Extract the (x, y) coordinate from the center of the cell holding the provided text.  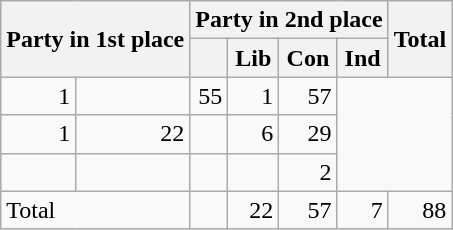
7 (362, 210)
29 (308, 134)
Ind (362, 58)
Party in 1st place (96, 39)
88 (420, 210)
Con (308, 58)
Party in 2nd place (289, 20)
6 (254, 134)
Lib (254, 58)
2 (308, 172)
55 (209, 96)
